Provide the (X, Y) coordinate of the cell's center where the given text is located.  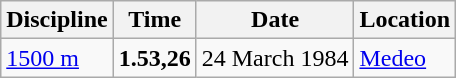
Location (405, 20)
24 March 1984 (275, 58)
Date (275, 20)
Medeo (405, 58)
Discipline (57, 20)
1.53,26 (154, 58)
1500 m (57, 58)
Time (154, 20)
